Capture the cell that displays the provided text and extract its [X, Y] central coordinate. 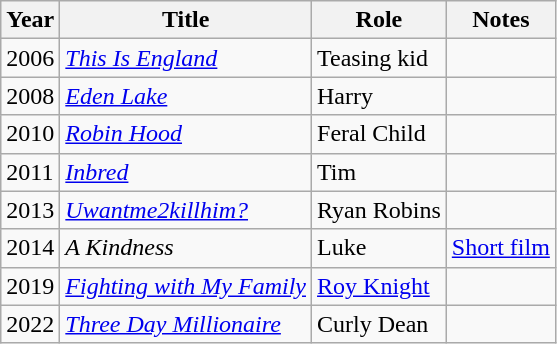
2006 [30, 58]
Curly Dean [380, 324]
Title [186, 20]
Three Day Millionaire [186, 324]
Short film [500, 248]
Harry [380, 96]
2008 [30, 96]
Role [380, 20]
Uwantme2killhim? [186, 210]
Notes [500, 20]
2013 [30, 210]
2022 [30, 324]
Eden Lake [186, 96]
A Kindness [186, 248]
Fighting with My Family [186, 286]
2019 [30, 286]
Tim [380, 172]
Inbred [186, 172]
Teasing kid [380, 58]
Feral Child [380, 134]
Year [30, 20]
Ryan Robins [380, 210]
2010 [30, 134]
This Is England [186, 58]
2011 [30, 172]
Roy Knight [380, 286]
Luke [380, 248]
2014 [30, 248]
Robin Hood [186, 134]
